Pinpoint the cell where the given text exists, returning its (X, Y) midpoint coordinate. 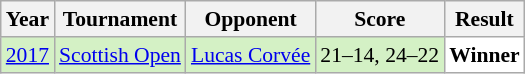
Score (380, 19)
Scottish Open (120, 55)
Winner (484, 55)
Opponent (250, 19)
Year (28, 19)
Tournament (120, 19)
21–14, 24–22 (380, 55)
Lucas Corvée (250, 55)
Result (484, 19)
2017 (28, 55)
